Identify which cell holds the provided text, then report its [X, Y] central coordinate. 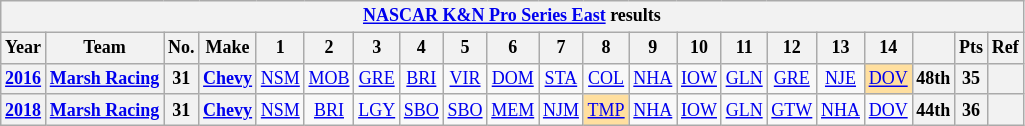
11 [744, 48]
13 [841, 48]
3 [377, 48]
10 [700, 48]
4 [422, 48]
12 [792, 48]
STA [562, 78]
7 [562, 48]
8 [606, 48]
1 [280, 48]
Team [104, 48]
Make [228, 48]
Ref [1005, 48]
GTW [792, 110]
2 [329, 48]
Pts [972, 48]
No. [182, 48]
NJM [562, 110]
5 [465, 48]
2018 [24, 110]
14 [888, 48]
36 [972, 110]
LGY [377, 110]
9 [653, 48]
VIR [465, 78]
COL [606, 78]
Year [24, 48]
DOM [513, 78]
48th [934, 78]
MEM [513, 110]
44th [934, 110]
NJE [841, 78]
6 [513, 48]
MOB [329, 78]
2016 [24, 78]
NASCAR K&N Pro Series East results [512, 16]
TMP [606, 110]
35 [972, 78]
